Identify which cell holds the provided text, then report its (x, y) central coordinate. 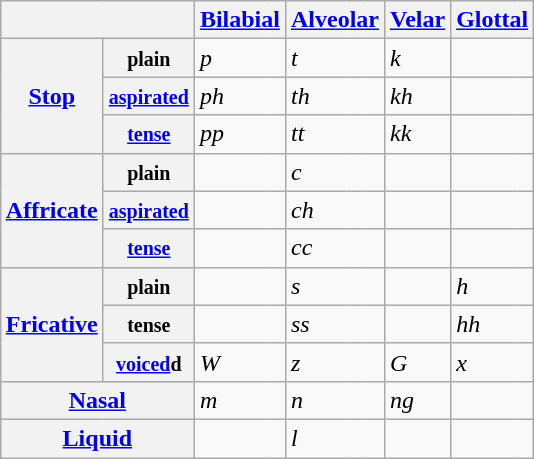
cc (316, 248)
ss (316, 324)
hh (478, 324)
z (316, 362)
Nasal (97, 400)
p (223, 58)
th (316, 96)
W (223, 362)
Stop (52, 96)
kh (405, 96)
tt (316, 134)
Velar (417, 20)
ng (405, 400)
Fricative (52, 324)
h (478, 286)
Liquid (97, 438)
Affricate (52, 210)
pp (223, 134)
n (316, 400)
kk (405, 134)
x (478, 362)
ch (316, 210)
Glottal (492, 20)
k (405, 58)
Bilabial (240, 20)
c (316, 172)
ph (223, 96)
t (316, 58)
G (405, 362)
s (316, 286)
m (223, 400)
l (316, 438)
voicedd (148, 362)
Alveolar (334, 20)
